Locate the cell with the specified text and output its (x, y) center coordinate. 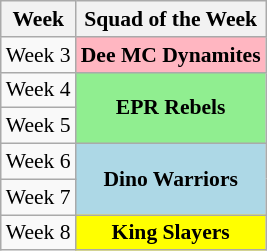
Week 4 (38, 90)
Week 8 (38, 233)
Week 5 (38, 126)
EPR Rebels (171, 108)
Week (38, 19)
Squad of the Week (171, 19)
Dino Warriors (171, 180)
Week 6 (38, 162)
Week 7 (38, 197)
Week 3 (38, 55)
King Slayers (171, 233)
Dee MC Dynamites (171, 55)
